Capture the cell that displays the provided text and extract its [X, Y] central coordinate. 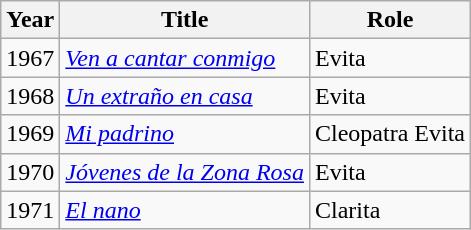
Role [390, 20]
1967 [30, 58]
Cleopatra Evita [390, 134]
Un extraño en casa [185, 96]
Title [185, 20]
1969 [30, 134]
Mi padrino [185, 134]
El nano [185, 210]
Ven a cantar conmigo [185, 58]
1968 [30, 96]
Jóvenes de la Zona Rosa [185, 172]
Clarita [390, 210]
Year [30, 20]
1970 [30, 172]
1971 [30, 210]
